Capture the cell that displays the provided text and extract its (x, y) central coordinate. 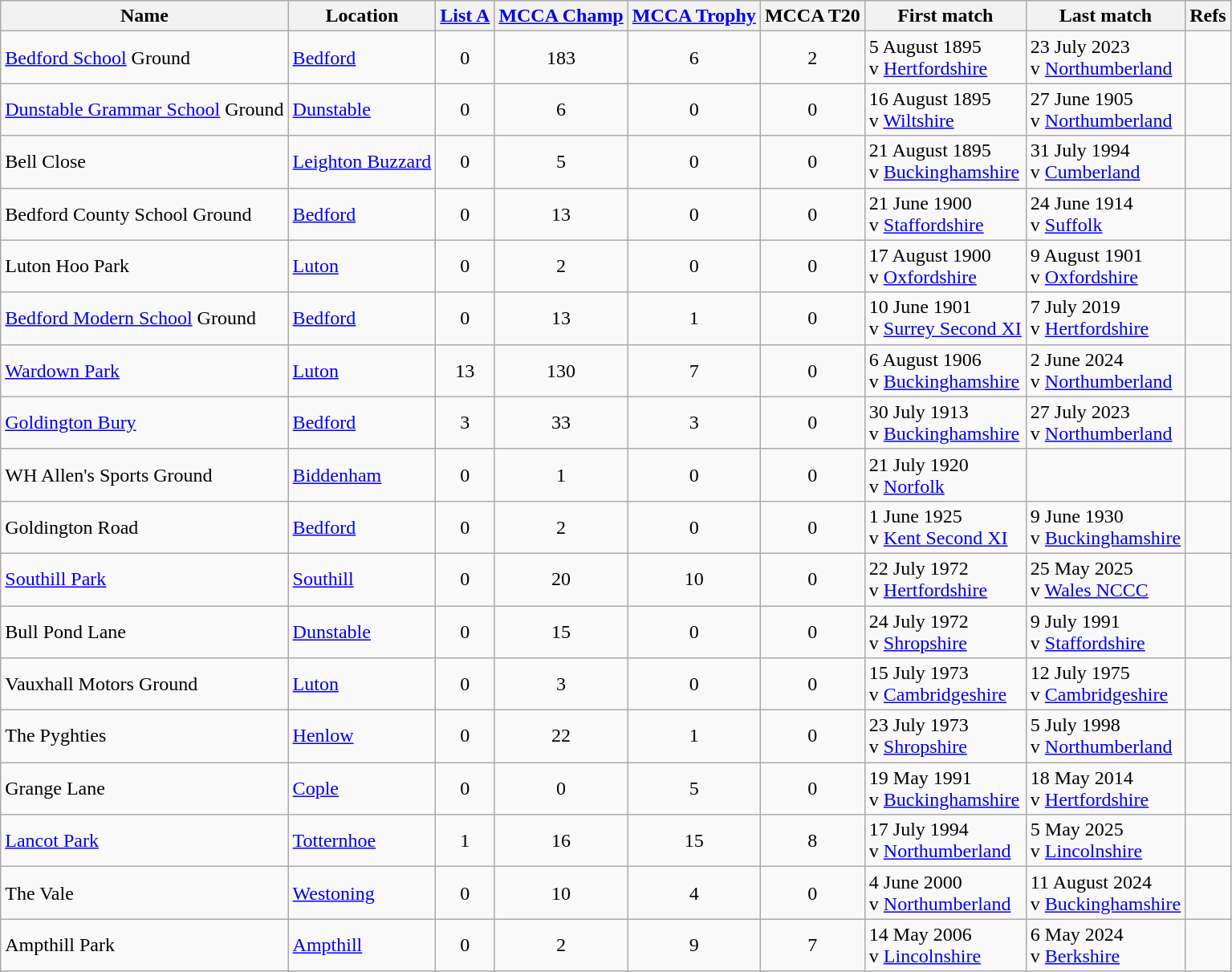
183 (561, 58)
24 June 1914v Suffolk (1105, 214)
Goldington Bury (144, 422)
Refs (1208, 16)
6 May 2024v Berkshire (1105, 946)
11 August 2024v Buckinghamshire (1105, 893)
10 June 1901v Surrey Second XI (945, 318)
27 June 1905v Northumberland (1105, 109)
MCCA Champ (561, 16)
17 August 1900v Oxfordshire (945, 266)
33 (561, 422)
9 August 1901v Oxfordshire (1105, 266)
31 July 1994v Cumberland (1105, 162)
Goldington Road (144, 527)
19 May 1991v Buckinghamshire (945, 788)
1 June 1925v Kent Second XI (945, 527)
15 July 1973v Cambridgeshire (945, 684)
The Vale (144, 893)
Luton Hoo Park (144, 266)
8 (812, 841)
Bedford Modern School Ground (144, 318)
WH Allen's Sports Ground (144, 475)
Leighton Buzzard (362, 162)
Bull Pond Lane (144, 631)
20 (561, 580)
MCCA Trophy (693, 16)
List A (466, 16)
6 August 1906v Buckinghamshire (945, 371)
Cople (362, 788)
Totternhoe (362, 841)
Wardown Park (144, 371)
22 (561, 737)
21 June 1900v Staffordshire (945, 214)
Bell Close (144, 162)
9 July 1991v Staffordshire (1105, 631)
Lancot Park (144, 841)
27 July 2023v Northumberland (1105, 422)
23 July 1973v Shropshire (945, 737)
Bedford County School Ground (144, 214)
Ampthill (362, 946)
130 (561, 371)
21 August 1895v Buckinghamshire (945, 162)
Biddenham (362, 475)
12 July 1975v Cambridgeshire (1105, 684)
16 (561, 841)
9 (693, 946)
Southill (362, 580)
9 June 1930v Buckinghamshire (1105, 527)
4 June 2000v Northumberland (945, 893)
5 May 2025v Lincolnshire (1105, 841)
14 May 2006v Lincolnshire (945, 946)
17 July 1994v Northumberland (945, 841)
MCCA T20 (812, 16)
Ampthill Park (144, 946)
30 July 1913v Buckinghamshire (945, 422)
Grange Lane (144, 788)
Westoning (362, 893)
7 July 2019v Hertfordshire (1105, 318)
Location (362, 16)
First match (945, 16)
24 July 1972v Shropshire (945, 631)
Last match (1105, 16)
4 (693, 893)
Name (144, 16)
16 August 1895v Wiltshire (945, 109)
5 August 1895v Hertfordshire (945, 58)
Dunstable Grammar School Ground (144, 109)
23 July 2023v Northumberland (1105, 58)
5 July 1998v Northumberland (1105, 737)
Henlow (362, 737)
Vauxhall Motors Ground (144, 684)
The Pyghties (144, 737)
Bedford School Ground (144, 58)
Southill Park (144, 580)
2 June 2024v Northumberland (1105, 371)
18 May 2014v Hertfordshire (1105, 788)
21 July 1920v Norfolk (945, 475)
22 July 1972v Hertfordshire (945, 580)
25 May 2025v Wales NCCC (1105, 580)
